Return the (x, y) coordinate for the center point of the cell that contains the specified text.  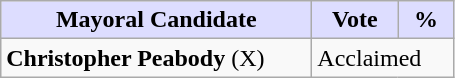
Acclaimed (383, 58)
Christopher Peabody (X) (156, 58)
Vote (355, 20)
Mayoral Candidate (156, 20)
% (426, 20)
